Capture the cell that displays the provided text and extract its (X, Y) central coordinate. 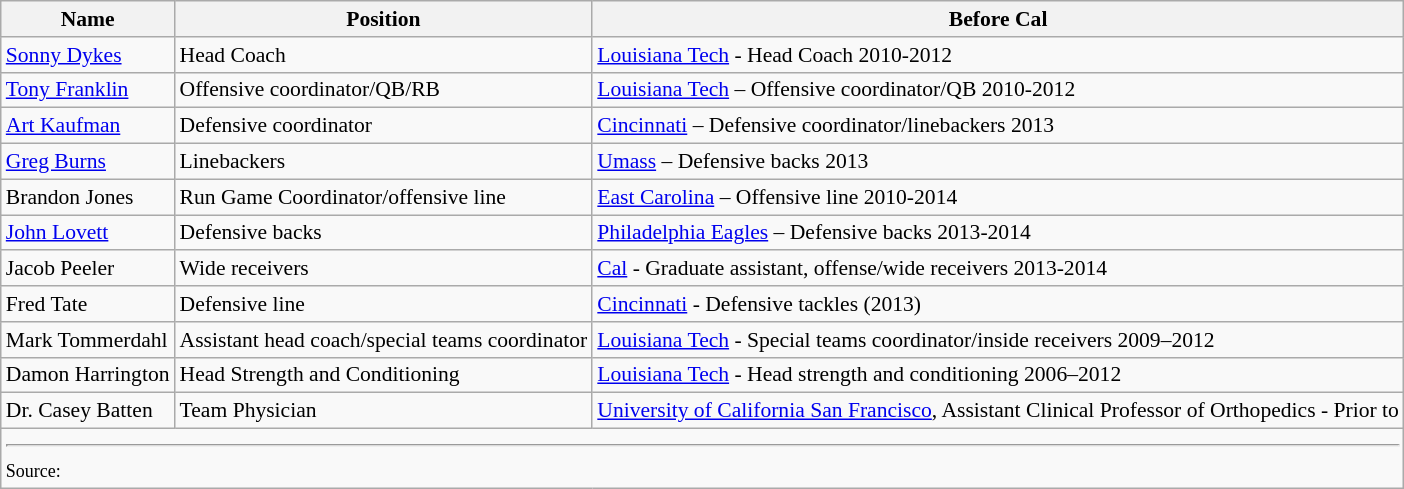
Wide receivers (384, 269)
Louisiana Tech - Special teams coordinator/inside receivers 2009–2012 (998, 340)
Name (88, 19)
Art Kaufman (88, 126)
Cincinnati – Defensive coordinator/linebackers 2013 (998, 126)
Fred Tate (88, 304)
University of California San Francisco, Assistant Clinical Professor of Orthopedics - Prior to (998, 411)
Before Cal (998, 19)
Jacob Peeler (88, 269)
Umass – Defensive backs 2013 (998, 162)
Louisiana Tech - Head strength and conditioning 2006–2012 (998, 375)
Defensive coordinator (384, 126)
Team Physician (384, 411)
Damon Harrington (88, 375)
Defensive line (384, 304)
John Lovett (88, 233)
Cal - Graduate assistant, offense/wide receivers 2013-2014 (998, 269)
Head Strength and Conditioning (384, 375)
Source: (702, 459)
Brandon Jones (88, 197)
Head Coach (384, 55)
Greg Burns (88, 162)
East Carolina – Offensive line 2010-2014 (998, 197)
Position (384, 19)
Philadelphia Eagles – Defensive backs 2013-2014 (998, 233)
Dr. Casey Batten (88, 411)
Run Game Coordinator/offensive line (384, 197)
Offensive coordinator/QB/RB (384, 90)
Louisiana Tech – Offensive coordinator/QB 2010-2012 (998, 90)
Linebackers (384, 162)
Tony Franklin (88, 90)
Defensive backs (384, 233)
Assistant head coach/special teams coordinator (384, 340)
Mark Tommerdahl (88, 340)
Sonny Dykes (88, 55)
Cincinnati - Defensive tackles (2013) (998, 304)
Louisiana Tech - Head Coach 2010-2012 (998, 55)
